Return (x, y) of the center of cell containing provided text 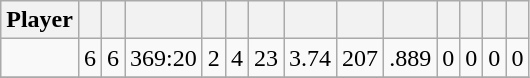
23 (266, 58)
2 (214, 58)
4 (236, 58)
Player (40, 20)
369:20 (164, 58)
3.74 (310, 58)
207 (360, 58)
.889 (410, 58)
